Capture the cell that displays the provided text and extract its [X, Y] central coordinate. 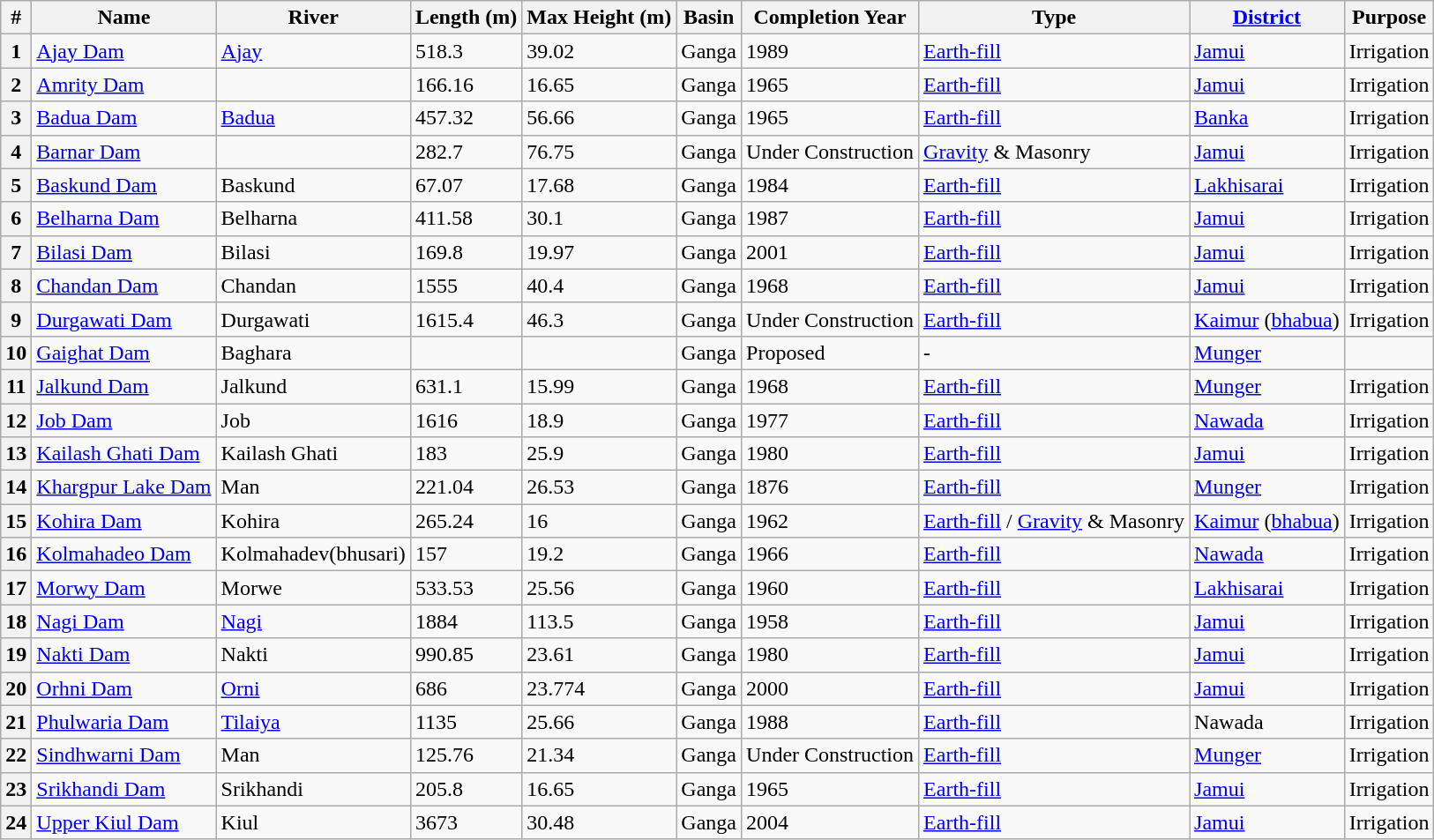
46.3 [600, 319]
18.9 [600, 420]
Nakti [313, 655]
Length (m) [466, 18]
457.32 [466, 118]
Ajay Dam [123, 51]
518.3 [466, 51]
39.02 [600, 51]
67.07 [466, 185]
Name [123, 18]
Orhni Dam [123, 688]
183 [466, 454]
Srikhandi Dam [123, 789]
2004 [831, 822]
17.68 [600, 185]
23 [16, 789]
25.56 [600, 588]
Job [313, 420]
Kailash Ghati [313, 454]
Kohira Dam [123, 521]
1884 [466, 621]
Baghara [313, 353]
Baskund Dam [123, 185]
205.8 [466, 789]
6 [16, 219]
Barnar Dam [123, 152]
Banka [1267, 118]
113.5 [600, 621]
Nakti Dam [123, 655]
Proposed [831, 353]
411.58 [466, 219]
1989 [831, 51]
Kolmahadev(bhusari) [313, 554]
Sindhwarni Dam [123, 755]
Orni [313, 688]
1616 [466, 420]
Upper Kiul Dam [123, 822]
Durgawati [313, 319]
1958 [831, 621]
23.774 [600, 688]
282.7 [466, 152]
265.24 [466, 521]
Nagi Dam [123, 621]
990.85 [466, 655]
9 [16, 319]
15.99 [600, 386]
Type [1055, 18]
40.4 [600, 286]
631.1 [466, 386]
17 [16, 588]
24 [16, 822]
221.04 [466, 487]
1135 [466, 722]
1984 [831, 185]
21.34 [600, 755]
19 [16, 655]
Tilaiya [313, 722]
23.61 [600, 655]
125.76 [466, 755]
1962 [831, 521]
Kolmahadeo Dam [123, 554]
1966 [831, 554]
Ajay [313, 51]
686 [466, 688]
8 [16, 286]
3673 [466, 822]
30.48 [600, 822]
30.1 [600, 219]
20 [16, 688]
Kiul [313, 822]
Max Height (m) [600, 18]
10 [16, 353]
Jalkund Dam [123, 386]
Earth-fill / Gravity & Masonry [1055, 521]
Srikhandi [313, 789]
Job Dam [123, 420]
River [313, 18]
Kailash Ghati Dam [123, 454]
26.53 [600, 487]
Jalkund [313, 386]
Morwe [313, 588]
Phulwaria Dam [123, 722]
19.2 [600, 554]
1977 [831, 420]
2000 [831, 688]
Khargpur Lake Dam [123, 487]
14 [16, 487]
169.8 [466, 252]
15 [16, 521]
District [1267, 18]
11 [16, 386]
Chandan Dam [123, 286]
21 [16, 722]
Gravity & Masonry [1055, 152]
18 [16, 621]
Basin [709, 18]
Baskund [313, 185]
Chandan [313, 286]
19.97 [600, 252]
166.16 [466, 85]
5 [16, 185]
Belharna [313, 219]
Bilasi [313, 252]
Durgawati Dam [123, 319]
Belharna Dam [123, 219]
56.66 [600, 118]
533.53 [466, 588]
1 [16, 51]
Kohira [313, 521]
Completion Year [831, 18]
7 [16, 252]
3 [16, 118]
Badua Dam [123, 118]
1960 [831, 588]
1615.4 [466, 319]
- [1055, 353]
Amrity Dam [123, 85]
22 [16, 755]
# [16, 18]
1987 [831, 219]
Bilasi Dam [123, 252]
Nagi [313, 621]
Badua [313, 118]
2 [16, 85]
1988 [831, 722]
25.66 [600, 722]
2001 [831, 252]
25.9 [600, 454]
157 [466, 554]
76.75 [600, 152]
1555 [466, 286]
13 [16, 454]
12 [16, 420]
4 [16, 152]
1876 [831, 487]
Morwy Dam [123, 588]
Gaighat Dam [123, 353]
Purpose [1389, 18]
